Pinpoint the cell where the given text exists, returning its [x, y] midpoint coordinate. 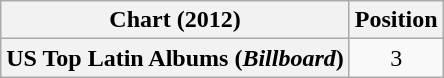
3 [396, 58]
Chart (2012) [176, 20]
US Top Latin Albums (Billboard) [176, 58]
Position [396, 20]
